Return the [x, y] coordinate for the center point of the cell that contains the specified text.  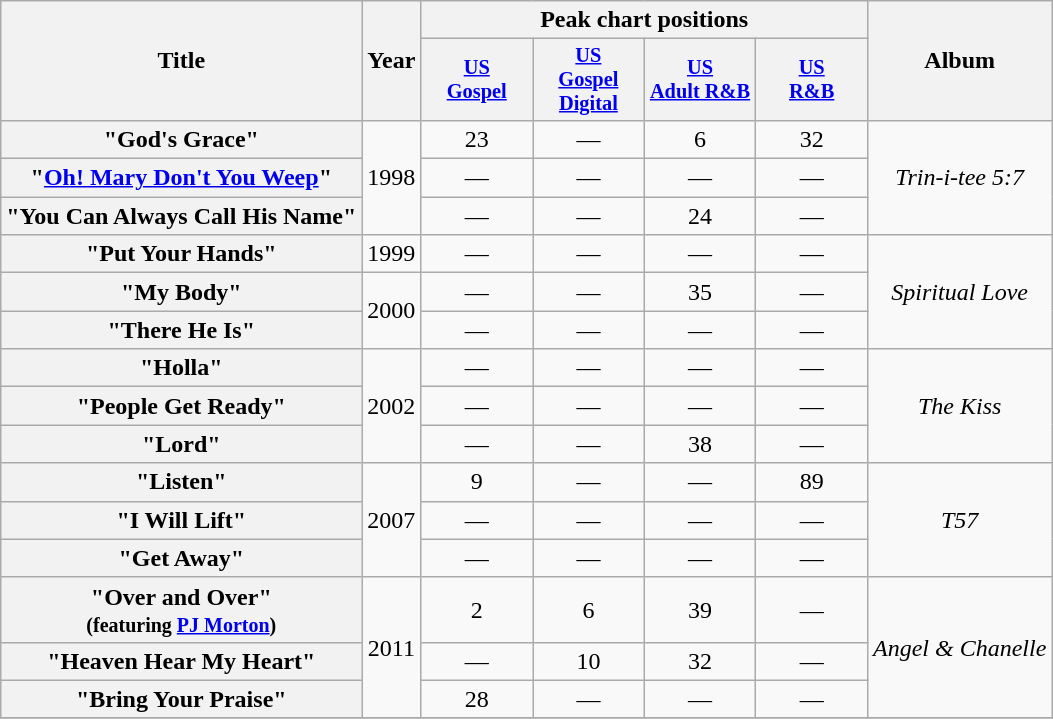
"Bring Your Praise" [182, 699]
US R&B [812, 80]
T57 [960, 520]
USGospel Digital [589, 80]
"Oh! Mary Don't You Weep" [182, 178]
Trin-i-tee 5:7 [960, 177]
"My Body" [182, 292]
"Holla" [182, 368]
"There He Is" [182, 330]
"Over and Over" (featuring PJ Morton) [182, 610]
38 [700, 444]
"Lord" [182, 444]
10 [589, 661]
39 [700, 610]
2002 [392, 406]
Spiritual Love [960, 292]
Title [182, 61]
1999 [392, 254]
9 [477, 482]
28 [477, 699]
US Adult R&B [700, 80]
35 [700, 292]
"Get Away" [182, 558]
89 [812, 482]
23 [477, 139]
The Kiss [960, 406]
"You Can Always Call His Name" [182, 216]
Album [960, 61]
"Heaven Hear My Heart" [182, 661]
"I Will Lift" [182, 520]
2007 [392, 520]
2 [477, 610]
1998 [392, 177]
"People Get Ready" [182, 406]
Peak chart positions [644, 20]
"God's Grace" [182, 139]
US Gospel [477, 80]
2000 [392, 311]
"Put Your Hands" [182, 254]
Year [392, 61]
Angel & Chanelle [960, 648]
2011 [392, 648]
24 [700, 216]
"Listen" [182, 482]
